Detect which cell encompasses the target text, then output its [x, y] center coordinate. 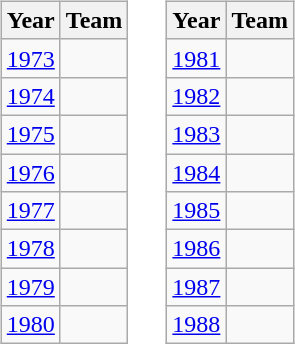
1986 [196, 249]
1980 [30, 325]
1984 [196, 173]
1974 [30, 96]
1979 [30, 287]
1985 [196, 211]
1973 [30, 58]
1983 [196, 134]
1987 [196, 287]
1976 [30, 173]
1981 [196, 58]
1975 [30, 134]
1977 [30, 211]
1978 [30, 249]
1988 [196, 325]
1982 [196, 96]
